From the cell containing the given text, extract its center point as [X, Y] coordinate. 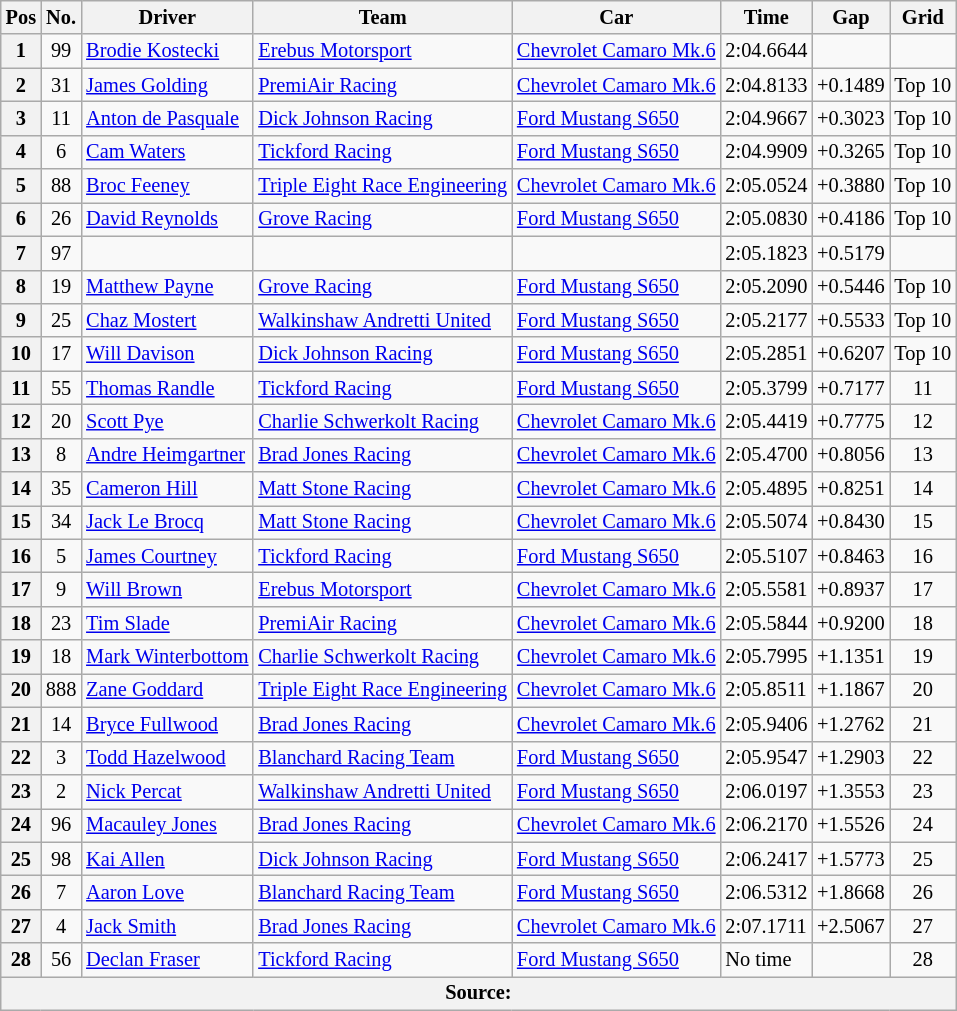
David Reynolds [167, 219]
Zane Goddard [167, 690]
+0.3265 [850, 152]
+0.8056 [850, 455]
2:05.2090 [766, 287]
2:05.5107 [766, 556]
James Golding [167, 85]
99 [61, 51]
Cam Waters [167, 152]
2:05.9547 [766, 758]
2:07.1711 [766, 926]
Anton de Pasquale [167, 118]
+0.3880 [850, 186]
+0.7177 [850, 388]
+0.4186 [850, 219]
2:05.9406 [766, 724]
+2.5067 [850, 926]
Scott Pye [167, 421]
888 [61, 690]
Grid [924, 17]
+0.8430 [850, 522]
Macauley Jones [167, 825]
10 [21, 354]
2:06.0197 [766, 791]
Andre Heimgartner [167, 455]
31 [61, 85]
2:04.8133 [766, 85]
2:05.0830 [766, 219]
1 [21, 51]
Todd Hazelwood [167, 758]
2:05.5581 [766, 589]
Will Davison [167, 354]
98 [61, 859]
Jack Le Brocq [167, 522]
+0.8251 [850, 489]
2:04.6644 [766, 51]
2:06.5312 [766, 892]
96 [61, 825]
Driver [167, 17]
+1.2903 [850, 758]
Gap [850, 17]
2:05.5844 [766, 623]
Declan Fraser [167, 960]
+1.2762 [850, 724]
+1.3553 [850, 791]
Chaz Mostert [167, 320]
+0.8937 [850, 589]
56 [61, 960]
Thomas Randle [167, 388]
Car [616, 17]
+1.1867 [850, 690]
Matthew Payne [167, 287]
+1.5526 [850, 825]
No time [766, 960]
2:05.7995 [766, 657]
+1.1351 [850, 657]
+0.1489 [850, 85]
2:05.4419 [766, 421]
Brodie Kostecki [167, 51]
+0.7775 [850, 421]
Pos [21, 17]
Time [766, 17]
34 [61, 522]
2:05.2851 [766, 354]
2:05.0524 [766, 186]
+1.5773 [850, 859]
2:04.9909 [766, 152]
Will Brown [167, 589]
Bryce Fullwood [167, 724]
No. [61, 17]
97 [61, 253]
Nick Percat [167, 791]
Team [382, 17]
2:05.2177 [766, 320]
88 [61, 186]
Mark Winterbottom [167, 657]
+0.5533 [850, 320]
Cameron Hill [167, 489]
2:05.8511 [766, 690]
+0.5446 [850, 287]
35 [61, 489]
2:05.3799 [766, 388]
+0.5179 [850, 253]
2:05.4700 [766, 455]
+1.8668 [850, 892]
Tim Slade [167, 623]
Source: [478, 993]
+0.8463 [850, 556]
2:05.1823 [766, 253]
Aaron Love [167, 892]
2:06.2417 [766, 859]
+0.9200 [850, 623]
+0.6207 [850, 354]
Kai Allen [167, 859]
Broc Feeney [167, 186]
2:06.2170 [766, 825]
2:04.9667 [766, 118]
James Courtney [167, 556]
2:05.4895 [766, 489]
+0.3023 [850, 118]
2:05.5074 [766, 522]
Jack Smith [167, 926]
55 [61, 388]
